Return the (X, Y) coordinate for the center point of the cell that contains the specified text.  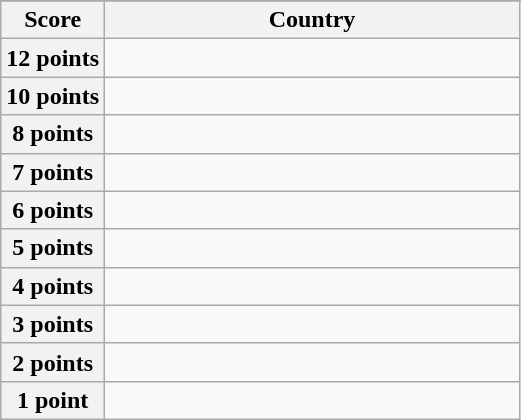
Country (312, 20)
6 points (53, 210)
3 points (53, 324)
10 points (53, 96)
1 point (53, 400)
5 points (53, 248)
2 points (53, 362)
12 points (53, 58)
7 points (53, 172)
4 points (53, 286)
Score (53, 20)
8 points (53, 134)
